Pinpoint the cell where the given text exists, returning its (X, Y) midpoint coordinate. 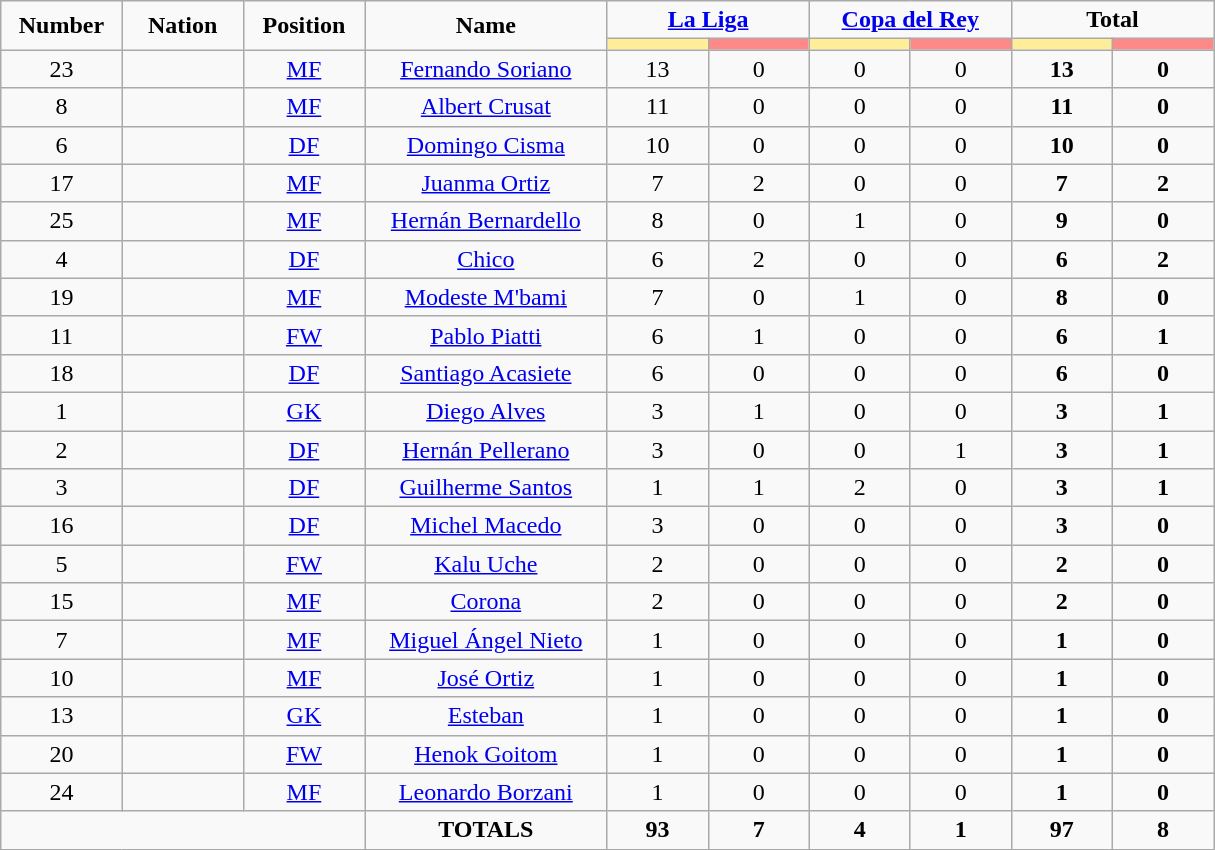
Henok Goitom (486, 754)
Domingo Cisma (486, 145)
Nation (182, 26)
Number (62, 26)
Hernán Pellerano (486, 449)
Kalu Uche (486, 564)
15 (62, 602)
Chico (486, 259)
18 (62, 373)
16 (62, 526)
Pablo Piatti (486, 335)
Fernando Soriano (486, 69)
Position (304, 26)
Santiago Acasiete (486, 373)
Juanma Ortiz (486, 183)
Name (486, 26)
24 (62, 792)
José Ortiz (486, 678)
Copa del Rey (910, 20)
Modeste M'bami (486, 297)
Miguel Ángel Nieto (486, 640)
20 (62, 754)
Esteban (486, 716)
17 (62, 183)
5 (62, 564)
Diego Alves (486, 411)
25 (62, 221)
Leonardo Borzani (486, 792)
93 (658, 830)
Michel Macedo (486, 526)
Guilherme Santos (486, 488)
23 (62, 69)
Albert Crusat (486, 107)
La Liga (708, 20)
19 (62, 297)
Total (1112, 20)
Corona (486, 602)
TOTALS (486, 830)
9 (1062, 221)
97 (1062, 830)
Hernán Bernardello (486, 221)
